Return the [X, Y] coordinate for the center point of the cell that contains the specified text.  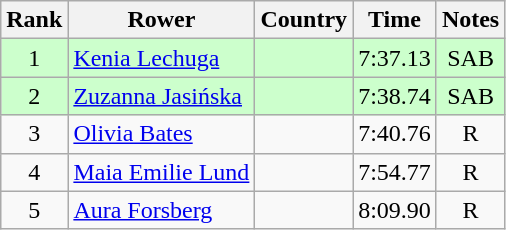
Kenia Lechuga [162, 58]
5 [34, 210]
2 [34, 96]
8:09.90 [395, 210]
4 [34, 172]
Rower [162, 20]
Zuzanna Jasińska [162, 96]
1 [34, 58]
3 [34, 134]
Rank [34, 20]
7:37.13 [395, 58]
7:54.77 [395, 172]
Olivia Bates [162, 134]
Maia Emilie Lund [162, 172]
7:38.74 [395, 96]
Time [395, 20]
7:40.76 [395, 134]
Notes [470, 20]
Aura Forsberg [162, 210]
Country [304, 20]
